For the text-containing cell, return its midpoint in [X, Y] coordinate format. 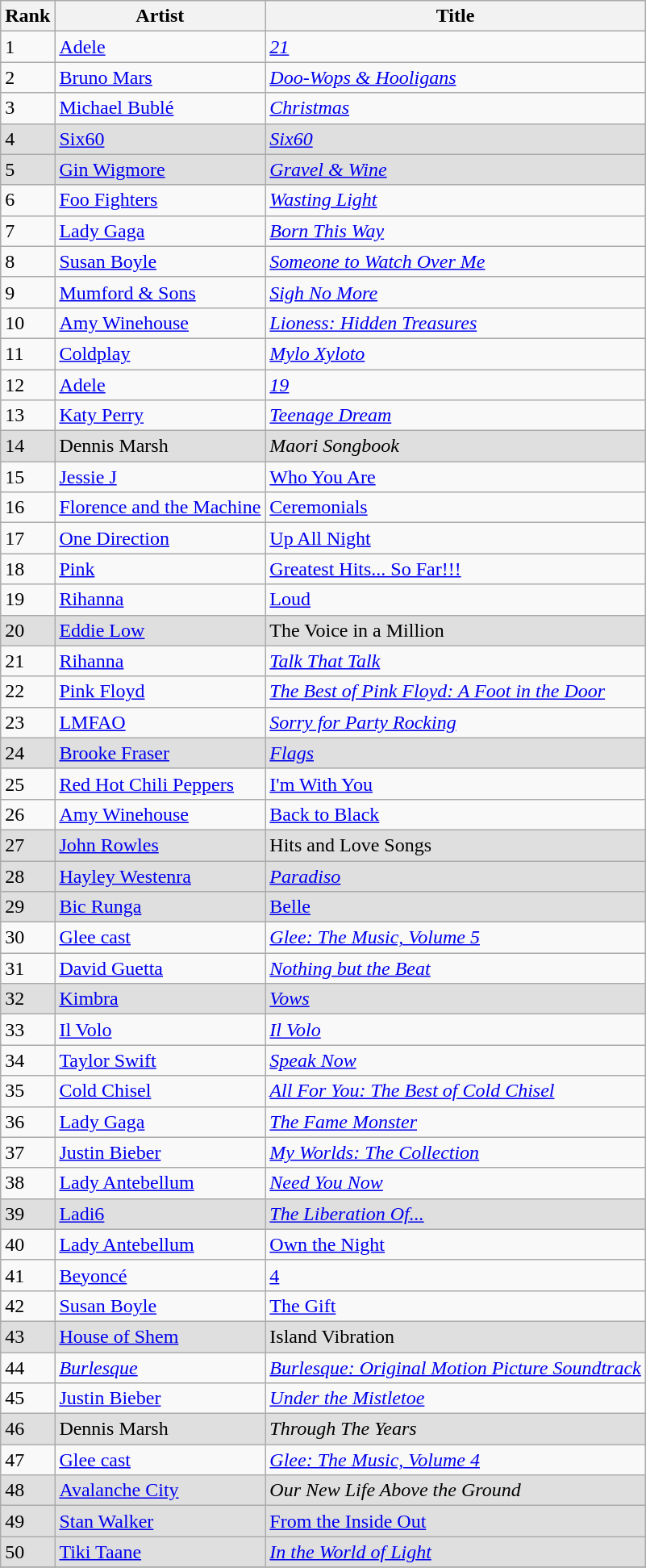
34 [27, 1060]
Burlesque: Original Motion Picture Soundtrack [455, 1368]
Maori Songbook [455, 446]
5 [27, 169]
6 [27, 200]
Our New Life Above the Ground [455, 1491]
Brooke Fraser [160, 753]
38 [27, 1183]
All For You: The Best of Cold Chisel [455, 1091]
46 [27, 1429]
48 [27, 1491]
2 [27, 77]
Ladi6 [160, 1214]
23 [27, 722]
John Rowles [160, 845]
28 [27, 876]
33 [27, 1030]
The Gift [455, 1306]
37 [27, 1152]
Florence and the Machine [160, 508]
Burlesque [160, 1368]
10 [27, 323]
15 [27, 477]
Gin Wigmore [160, 169]
27 [27, 845]
My Worlds: The Collection [455, 1152]
13 [27, 416]
Pink [160, 569]
30 [27, 938]
David Guetta [160, 968]
Talk That Talk [455, 661]
Jessie J [160, 477]
44 [27, 1368]
50 [27, 1552]
32 [27, 999]
Speak Now [455, 1060]
3 [27, 108]
Born This Way [455, 231]
20 [27, 630]
16 [27, 508]
Paradiso [455, 876]
The Liberation Of... [455, 1214]
The Best of Pink Floyd: A Foot in the Door [455, 692]
Tiki Taane [160, 1552]
7 [27, 231]
8 [27, 261]
29 [27, 907]
41 [27, 1275]
9 [27, 292]
Bic Runga [160, 907]
Foo Fighters [160, 200]
Michael Bublé [160, 108]
42 [27, 1306]
LMFAO [160, 722]
Taylor Swift [160, 1060]
Own the Night [455, 1244]
Beyoncé [160, 1275]
Cold Chisel [160, 1091]
17 [27, 538]
Belle [455, 907]
Bruno Mars [160, 77]
11 [27, 353]
Vows [455, 999]
Under the Mistletoe [455, 1399]
Avalanche City [160, 1491]
35 [27, 1091]
1 [27, 47]
Need You Now [455, 1183]
Lioness: Hidden Treasures [455, 323]
43 [27, 1336]
Hits and Love Songs [455, 845]
12 [27, 385]
Who You Are [455, 477]
Pink Floyd [160, 692]
Mumford & Sons [160, 292]
47 [27, 1460]
31 [27, 968]
Up All Night [455, 538]
The Fame Monster [455, 1122]
Glee: The Music, Volume 5 [455, 938]
Stan Walker [160, 1521]
36 [27, 1122]
24 [27, 753]
One Direction [160, 538]
Hayley Westenra [160, 876]
In the World of Light [455, 1552]
40 [27, 1244]
Red Hot Chili Peppers [160, 784]
Christmas [455, 108]
The Voice in a Million [455, 630]
14 [27, 446]
Glee: The Music, Volume 4 [455, 1460]
26 [27, 814]
Gravel & Wine [455, 169]
Rank [27, 16]
House of Shem [160, 1336]
49 [27, 1521]
Katy Perry [160, 416]
From the Inside Out [455, 1521]
Kimbra [160, 999]
Doo-Wops & Hooligans [455, 77]
Artist [160, 16]
I'm With You [455, 784]
Nothing but the Beat [455, 968]
Back to Black [455, 814]
Wasting Light [455, 200]
Flags [455, 753]
Through The Years [455, 1429]
Eddie Low [160, 630]
Ceremonials [455, 508]
Sorry for Party Rocking [455, 722]
Teenage Dream [455, 416]
Island Vibration [455, 1336]
Mylo Xyloto [455, 353]
Title [455, 16]
25 [27, 784]
22 [27, 692]
Loud [455, 600]
18 [27, 569]
Sigh No More [455, 292]
Someone to Watch Over Me [455, 261]
39 [27, 1214]
Coldplay [160, 353]
45 [27, 1399]
Greatest Hits... So Far!!! [455, 569]
